Pinpoint the cell where the given text exists, returning its (X, Y) midpoint coordinate. 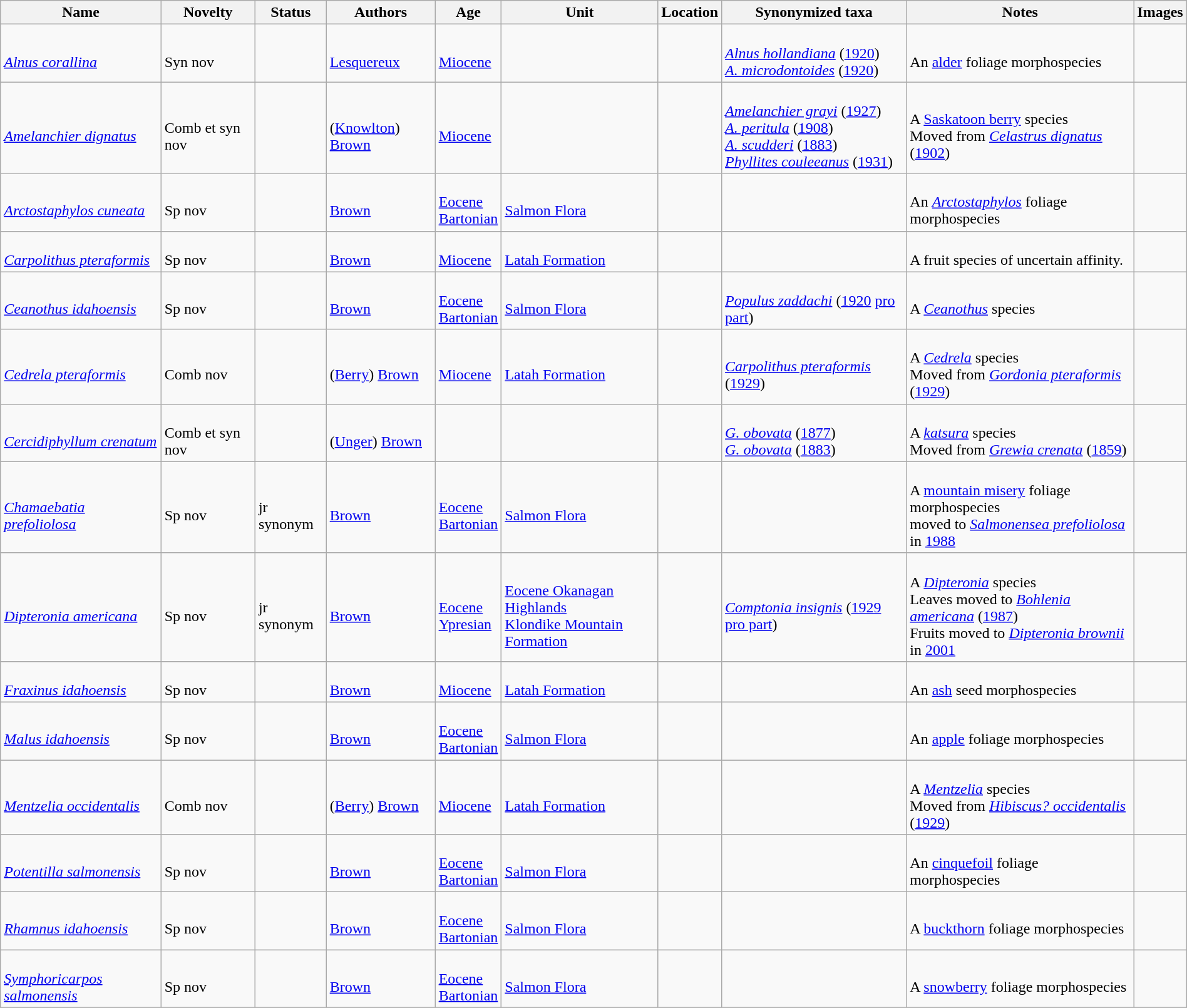
Amelanchier grayi (1927) A. peritula (1908) A. scudderi (1883) Phyllites couleeanus (1931) (814, 128)
Fraxinus idahoensis (81, 681)
Age (468, 13)
Images (1160, 13)
A buckthorn foliage morphospecies (1020, 921)
Unit (580, 13)
Comptonia insignis (1929 pro part) (814, 607)
EoceneYpresian (468, 607)
An Arctostaphylos foliage morphospecies (1020, 202)
Location (690, 13)
Chamaebatia prefoliolosa (81, 507)
An ash seed morphospecies (1020, 681)
Mentzelia occidentalis (81, 798)
A mountain misery foliage morphospeciesmoved to Salmonensea prefoliolosa in 1988 (1020, 507)
An alder foliage morphospecies (1020, 53)
Malus idahoensis (81, 731)
A Dipteronia speciesLeaves moved to Bohlenia americana (1987) Fruits moved to Dipteronia brownii in 2001 (1020, 607)
Syn nov (208, 53)
Ceanothus idahoensis (81, 301)
A Cedrela species Moved from Gordonia pteraformis (1929) (1020, 367)
Cedrela pteraformis (81, 367)
Carpolithus pteraformis (81, 252)
Potentilla salmonensis (81, 863)
Cercidiphyllum crenatum (81, 433)
Symphoricarpos salmonensis (81, 979)
Rhamnus idahoensis (81, 921)
Eocene Okanagan HighlandsKlondike Mountain Formation (580, 607)
An apple foliage morphospecies (1020, 731)
Alnus corallina (81, 53)
Novelty (208, 13)
Lesquereux (381, 53)
A snowberry foliage morphospecies (1020, 979)
Alnus hollandiana (1920) A. microdontoides (1920) (814, 53)
Notes (1020, 13)
Dipteronia americana (81, 607)
A Mentzelia speciesMoved from Hibiscus? occidentalis (1929) (1020, 798)
Synonymized taxa (814, 13)
Carpolithus pteraformis (1929) (814, 367)
A katsura speciesMoved from Grewia crenata (1859) (1020, 433)
A Saskatoon berry species Moved from Celastrus dignatus (1902) (1020, 128)
A Ceanothus species (1020, 301)
Arctostaphylos cuneata (81, 202)
A fruit species of uncertain affinity. (1020, 252)
(Knowlton) Brown (381, 128)
Authors (381, 13)
An cinquefoil foliage morphospecies (1020, 863)
Name (81, 13)
Populus zaddachi (1920 pro part) (814, 301)
(Unger) Brown (381, 433)
Status (290, 13)
G. obovata (1877) G. obovata (1883) (814, 433)
Amelanchier dignatus (81, 128)
